Return (X, Y) of the center of cell containing provided text 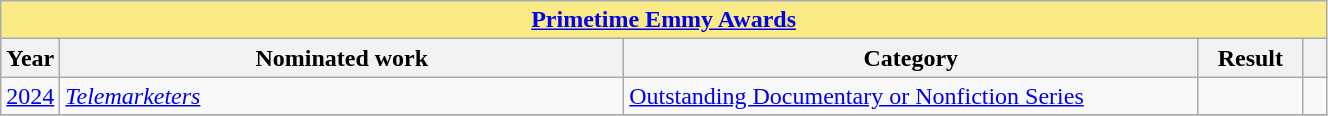
2024 (30, 96)
Category (911, 58)
Outstanding Documentary or Nonfiction Series (911, 96)
Result (1250, 58)
Nominated work (342, 58)
Telemarketers (342, 96)
Primetime Emmy Awards (664, 20)
Year (30, 58)
